For the text-containing cell, return its midpoint in (x, y) coordinate format. 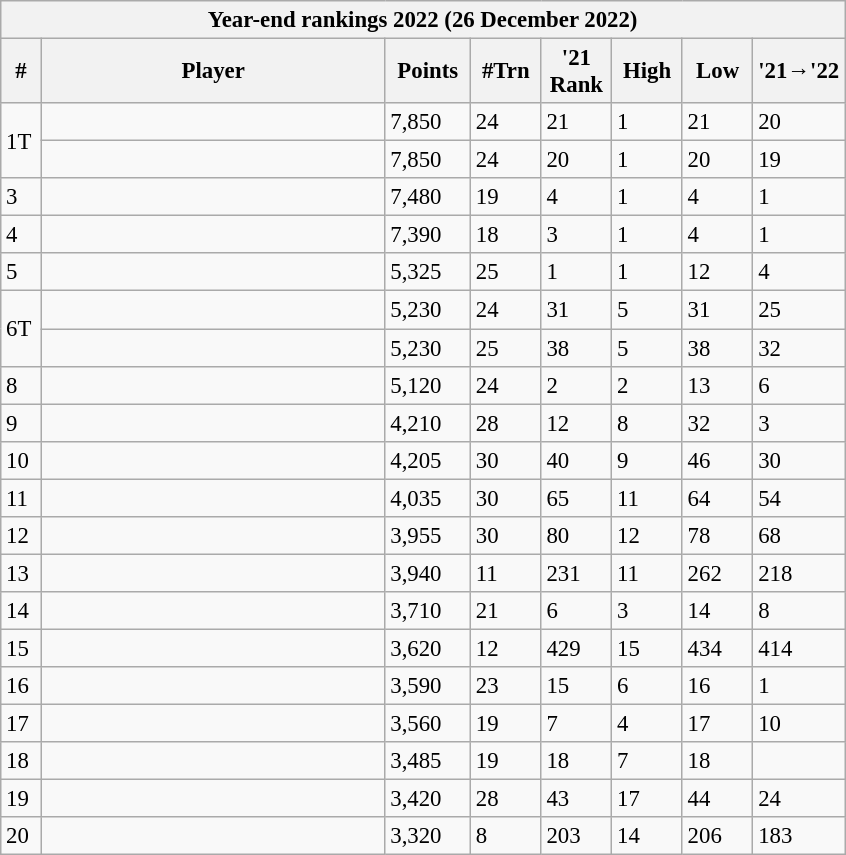
206 (718, 836)
414 (799, 648)
434 (718, 648)
65 (576, 498)
54 (799, 498)
218 (799, 573)
'21 Rank (576, 72)
429 (576, 648)
44 (718, 799)
43 (576, 799)
Year-end rankings 2022 (26 December 2022) (423, 20)
3,320 (428, 836)
23 (506, 686)
Player (213, 72)
4,205 (428, 460)
40 (576, 460)
64 (718, 498)
#Trn (506, 72)
5,325 (428, 273)
6T (22, 328)
3,710 (428, 611)
3,620 (428, 648)
3,420 (428, 799)
80 (576, 536)
203 (576, 836)
Low (718, 72)
183 (799, 836)
3,955 (428, 536)
3,940 (428, 573)
4,210 (428, 423)
3,485 (428, 761)
3,560 (428, 724)
Points (428, 72)
1T (22, 140)
# (22, 72)
High (648, 72)
262 (718, 573)
46 (718, 460)
'21→'22 (799, 72)
7,390 (428, 235)
78 (718, 536)
231 (576, 573)
5,120 (428, 385)
3,590 (428, 686)
7,480 (428, 197)
68 (799, 536)
4,035 (428, 498)
